Search for the cell housing the specified text and yield its (x, y) center coordinate. 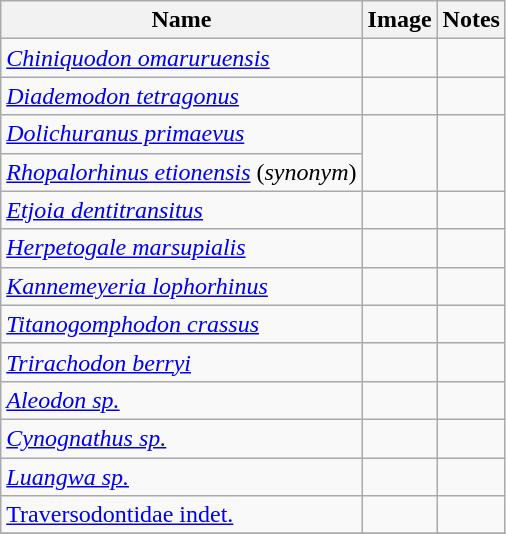
Name (182, 20)
Cynognathus sp. (182, 438)
Herpetogale marsupialis (182, 248)
Aleodon sp. (182, 400)
Dolichuranus primaevus (182, 134)
Notes (471, 20)
Kannemeyeria lophorhinus (182, 286)
Image (400, 20)
Trirachodon berryi (182, 362)
Luangwa sp. (182, 477)
Titanogomphodon crassus (182, 324)
Etjoia dentitransitus (182, 210)
Traversodontidae indet. (182, 515)
Chiniquodon omaruruensis (182, 58)
Diademodon tetragonus (182, 96)
Rhopalorhinus etionensis (synonym) (182, 172)
